Locate the cell with the specified text and output its [x, y] center coordinate. 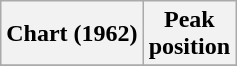
Peakposition [189, 34]
Chart (1962) [72, 34]
